Locate the cell with the specified text and output its [x, y] center coordinate. 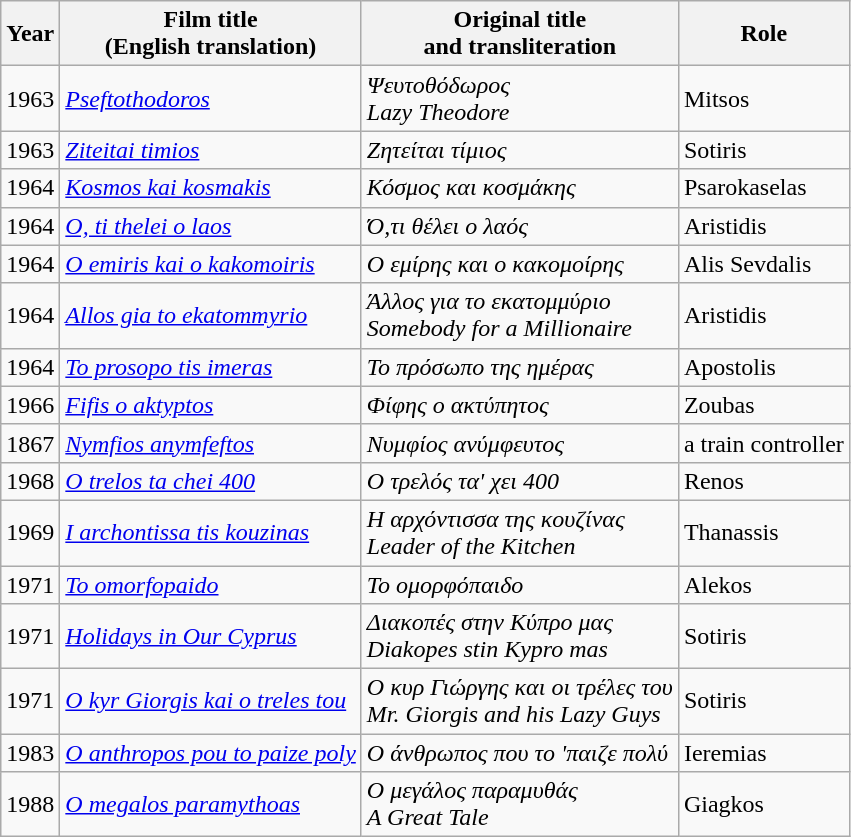
Νυμφίος ανύμφευτος [520, 443]
Giagkos [764, 804]
Pseftothodoros [211, 98]
O anthropos pou to paize poly [211, 753]
1988 [30, 804]
Ο άνθρωπος που το 'παιζε πολύ [520, 753]
Year [30, 34]
Ο εμίρης και ο κακομοίρης [520, 264]
Zoubas [764, 405]
Fifis o aktyptos [211, 405]
I archontissa tis kouzinas [211, 532]
Ζητείται τίμιος [520, 150]
1867 [30, 443]
Alekos [764, 585]
Διακοπές στην Κύπρο μαςDiakopes stin Kypro mas [520, 636]
Kosmos kai kosmakis [211, 188]
1969 [30, 532]
O megalos paramythoas [211, 804]
1983 [30, 753]
To omorfopaido [211, 585]
Κόσμος και κοσμάκης [520, 188]
Alis Sevdalis [764, 264]
1966 [30, 405]
To prosopo tis imeras [211, 367]
O kyr Giorgis kai o treles tou [211, 702]
Το ομορφόπαιδο [520, 585]
Renos [764, 481]
Apostolis [764, 367]
Ο τρελός τα' χει 400 [520, 481]
Allos gia to ekatommyrio [211, 316]
Original titleand transliteration [520, 34]
Thanassis [764, 532]
Nymfios anymfeftos [211, 443]
Role [764, 34]
Το πρόσωπο της ημέρας [520, 367]
a train controller [764, 443]
Ο κυρ Γιώργης και οι τρέλες τουMr. Giorgis and his Lazy Guys [520, 702]
Ziteitai timios [211, 150]
Ο μεγάλος παραμυθάςA Great Tale [520, 804]
Άλλος για το εκατομμύριοSomebody for a Millionaire [520, 316]
Mitsos [764, 98]
Ό,τι θέλει ο λαός [520, 226]
Ieremias [764, 753]
ΨευτοθόδωροςLazy Theodore [520, 98]
O, ti thelei o laos [211, 226]
O emiris kai o kakomoiris [211, 264]
Film title(English translation) [211, 34]
1968 [30, 481]
O trelos ta chei 400 [211, 481]
Psarokaselas [764, 188]
Η αρχόντισσα της κουζίναςLeader of the Kitchen [520, 532]
Holidays in Our Cyprus [211, 636]
Φίφης ο ακτύπητος [520, 405]
